Extract the (x, y) coordinate from the center of the cell holding the provided text.  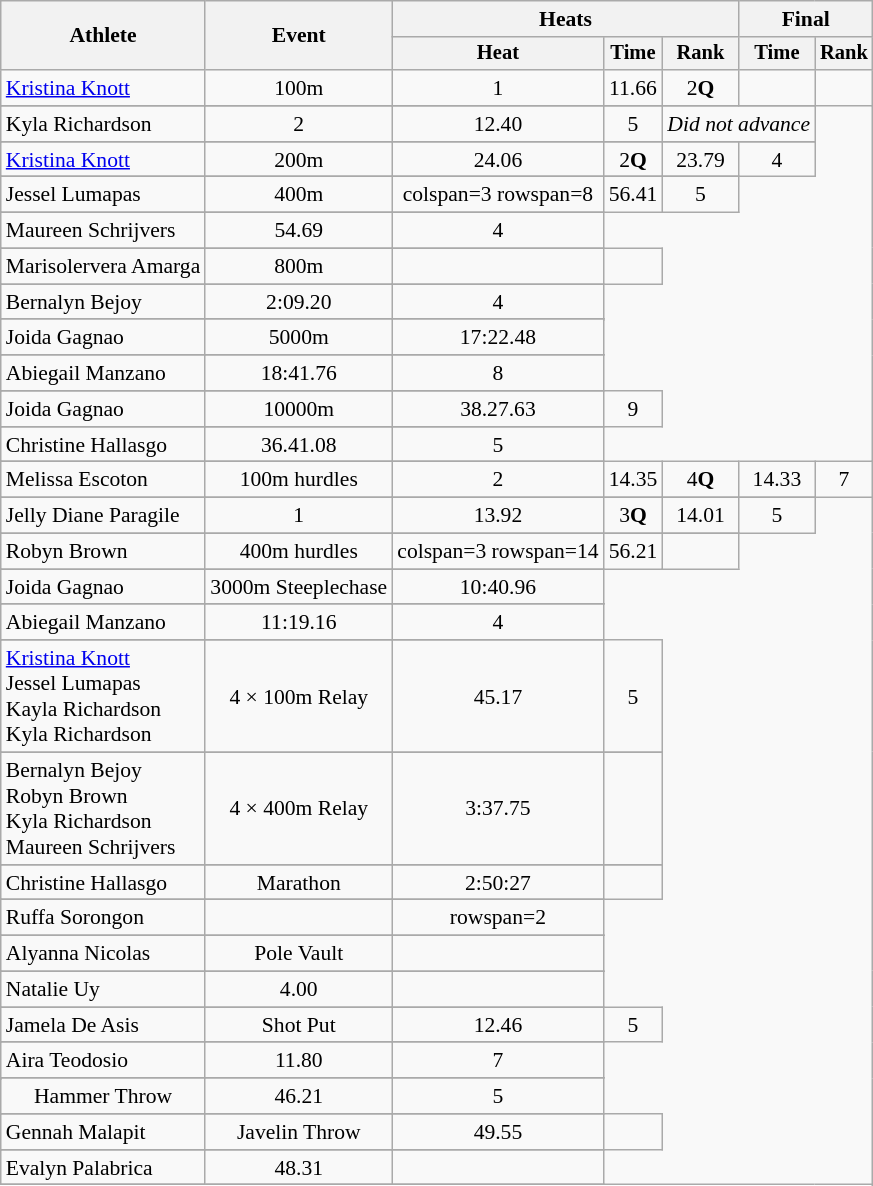
11.66 (634, 88)
9 (634, 409)
13.92 (498, 516)
Aira Teodosio (104, 1061)
38.27.63 (498, 409)
Pole Vault (298, 954)
3Q (634, 516)
10000m (298, 409)
Bernalyn Bejoy (104, 302)
3000m Steeplechase (298, 587)
14.33 (777, 480)
Heats (565, 19)
Event (298, 36)
8 (498, 373)
45.17 (498, 696)
4.00 (298, 990)
18:41.76 (298, 373)
23.79 (700, 160)
11.80 (298, 1061)
colspan=3 rowspan=14 (498, 552)
56.41 (634, 195)
Athlete (104, 36)
2:50:27 (498, 883)
Heat (498, 54)
11:19.16 (298, 623)
24.06 (498, 160)
Bernalyn BejoyRobyn BrownKyla RichardsonMaureen Schrijvers (104, 809)
Shot Put (298, 1025)
54.69 (298, 231)
Evalyn Palabrica (104, 1168)
Robyn Brown (104, 552)
Jessel Lumapas (104, 195)
Hammer Throw (104, 1096)
49.55 (498, 1132)
Jamela De Asis (104, 1025)
4 × 100m Relay (298, 696)
Marisolervera Amarga (104, 267)
46.21 (298, 1096)
5000m (298, 338)
Kyla Richardson (104, 124)
Gennah Malapit (104, 1132)
Alyanna Nicolas (104, 954)
200m (298, 160)
100m hurdles (298, 480)
12.40 (498, 124)
17:22.48 (498, 338)
100m (298, 88)
14.35 (634, 480)
4 × 400m Relay (298, 809)
Jelly Diane Paragile (104, 516)
12.46 (498, 1025)
56.21 (634, 552)
400m (298, 195)
Ruffa Sorongon (104, 918)
rowspan=2 (498, 918)
400m hurdles (298, 552)
48.31 (298, 1168)
Javelin Throw (298, 1132)
Did not advance (738, 124)
10:40.96 (498, 587)
2:09.20 (298, 302)
Maureen Schrijvers (104, 231)
800m (298, 267)
Natalie Uy (104, 990)
36.41.08 (298, 445)
14.01 (700, 516)
4Q (700, 480)
Melissa Escoton (104, 480)
colspan=3 rowspan=8 (498, 195)
3:37.75 (498, 809)
Marathon (298, 883)
Final (806, 19)
Kristina KnottJessel LumapasKayla RichardsonKyla Richardson (104, 696)
